Detect which cell encompasses the target text, then output its (x, y) center coordinate. 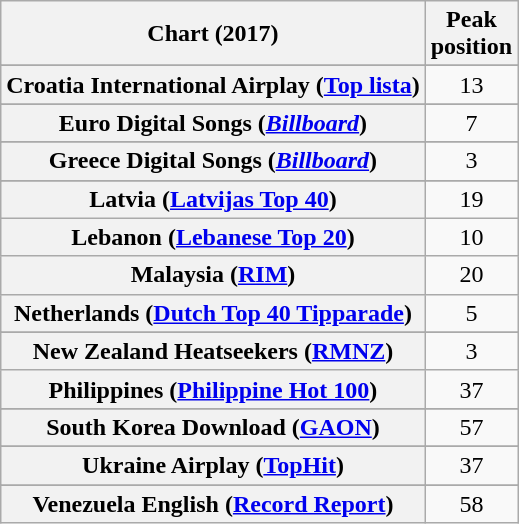
58 (471, 503)
Philippines (Philippine Hot 100) (213, 389)
19 (471, 199)
57 (471, 427)
Netherlands (Dutch Top 40 Tipparade) (213, 313)
20 (471, 275)
Greece Digital Songs (Billboard) (213, 161)
10 (471, 237)
Chart (2017) (213, 34)
13 (471, 85)
Euro Digital Songs (Billboard) (213, 123)
Ukraine Airplay (TopHit) (213, 465)
Croatia International Airplay (Top lista) (213, 85)
Peak position (471, 34)
5 (471, 313)
South Korea Download (GAON) (213, 427)
New Zealand Heatseekers (RMNZ) (213, 351)
Latvia (Latvijas Top 40) (213, 199)
Malaysia (RIM) (213, 275)
Venezuela English (Record Report) (213, 503)
Lebanon (Lebanese Top 20) (213, 237)
7 (471, 123)
